Determine the [x, y] coordinate at the center of the cell enclosing the given text.  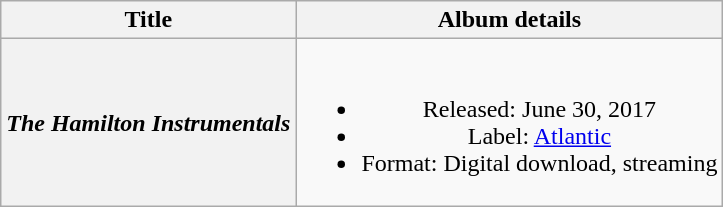
The Hamilton Instrumentals [148, 122]
Title [148, 20]
Released: June 30, 2017Label: AtlanticFormat: Digital download, streaming [510, 122]
Album details [510, 20]
